Pinpoint the cell where the given text exists, returning its [x, y] midpoint coordinate. 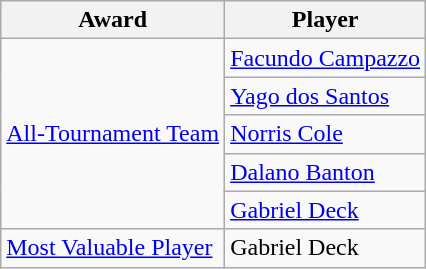
Award [113, 20]
Dalano Banton [326, 172]
All-Tournament Team [113, 134]
Norris Cole [326, 134]
Most Valuable Player [113, 248]
Yago dos Santos [326, 96]
Facundo Campazzo [326, 58]
Player [326, 20]
